Detect which cell encompasses the target text, then output its [X, Y] center coordinate. 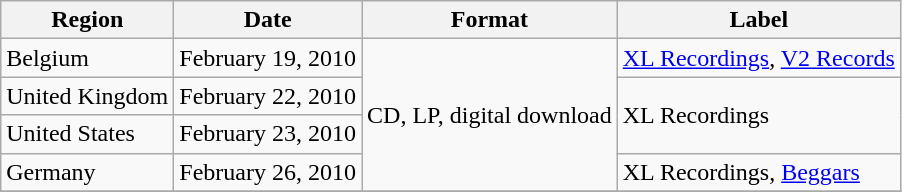
Date [268, 20]
February 26, 2010 [268, 172]
February 19, 2010 [268, 58]
February 22, 2010 [268, 96]
February 23, 2010 [268, 134]
United States [88, 134]
XL Recordings, Beggars [758, 172]
United Kingdom [88, 96]
Germany [88, 172]
Label [758, 20]
XL Recordings, V2 Records [758, 58]
CD, LP, digital download [490, 115]
Region [88, 20]
Format [490, 20]
Belgium [88, 58]
XL Recordings [758, 115]
